Pinpoint the cell where the given text exists, returning its (X, Y) midpoint coordinate. 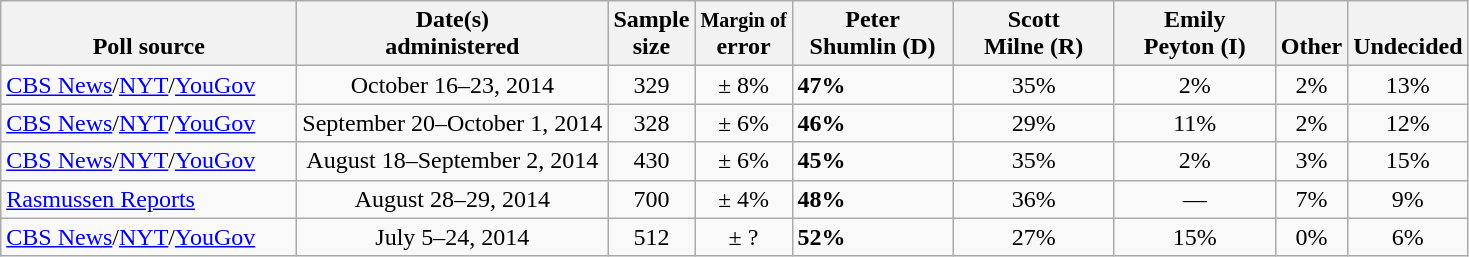
0% (1311, 237)
7% (1311, 199)
± ? (744, 237)
Samplesize (652, 34)
13% (1408, 85)
Other (1311, 34)
August 28–29, 2014 (452, 199)
329 (652, 85)
512 (652, 237)
47% (872, 85)
11% (1194, 123)
36% (1034, 199)
August 18–September 2, 2014 (452, 161)
ScottMilne (R) (1034, 34)
July 5–24, 2014 (452, 237)
3% (1311, 161)
PeterShumlin (D) (872, 34)
29% (1034, 123)
October 16–23, 2014 (452, 85)
± 8% (744, 85)
9% (1408, 199)
45% (872, 161)
52% (872, 237)
27% (1034, 237)
6% (1408, 237)
— (1194, 199)
Undecided (1408, 34)
430 (652, 161)
700 (652, 199)
46% (872, 123)
EmilyPeyton (I) (1194, 34)
± 4% (744, 199)
12% (1408, 123)
Poll source (149, 34)
September 20–October 1, 2014 (452, 123)
48% (872, 199)
Rasmussen Reports (149, 199)
328 (652, 123)
Margin oferror (744, 34)
Date(s)administered (452, 34)
